For the text-containing cell, return its midpoint in (X, Y) coordinate format. 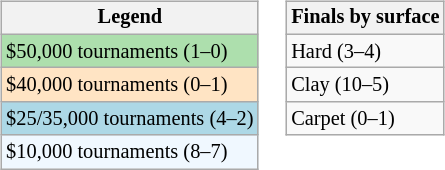
$25/35,000 tournaments (4–2) (130, 119)
Legend (130, 18)
$40,000 tournaments (0–1) (130, 85)
$10,000 tournaments (8–7) (130, 152)
Finals by surface (365, 18)
$50,000 tournaments (1–0) (130, 51)
Hard (3–4) (365, 51)
Carpet (0–1) (365, 119)
Clay (10–5) (365, 85)
